Capture the cell that displays the provided text and extract its (X, Y) central coordinate. 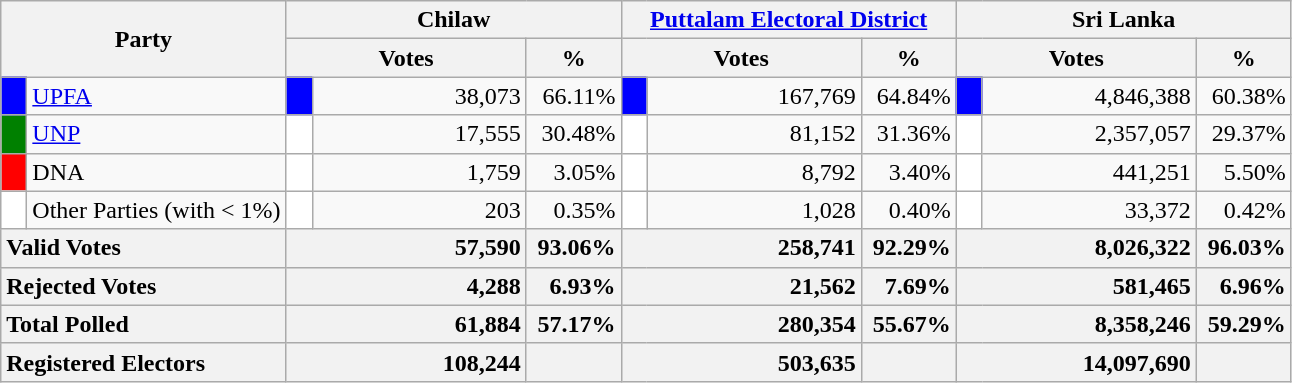
5.50% (1244, 172)
Other Parties (with < 1%) (156, 210)
441,251 (1089, 172)
4,288 (406, 286)
60.38% (1244, 96)
3.40% (908, 172)
2,357,057 (1089, 134)
57,590 (406, 248)
0.40% (908, 210)
Sri Lanka (1124, 20)
581,465 (1076, 286)
14,097,690 (1076, 362)
21,562 (741, 286)
92.29% (908, 248)
DNA (156, 172)
108,244 (406, 362)
7.69% (908, 286)
Puttalam Electoral District (788, 20)
30.48% (574, 134)
UNP (156, 134)
167,769 (754, 96)
6.96% (1244, 286)
Registered Electors (144, 362)
503,635 (741, 362)
29.37% (1244, 134)
Valid Votes (144, 248)
Party (144, 39)
55.67% (908, 324)
66.11% (574, 96)
8,358,246 (1076, 324)
Rejected Votes (144, 286)
258,741 (741, 248)
31.36% (908, 134)
33,372 (1089, 210)
203 (419, 210)
UPFA (156, 96)
0.42% (1244, 210)
17,555 (419, 134)
Chilaw (454, 20)
93.06% (574, 248)
0.35% (574, 210)
1,028 (754, 210)
4,846,388 (1089, 96)
Total Polled (144, 324)
81,152 (754, 134)
64.84% (908, 96)
59.29% (1244, 324)
61,884 (406, 324)
57.17% (574, 324)
6.93% (574, 286)
96.03% (1244, 248)
8,792 (754, 172)
38,073 (419, 96)
1,759 (419, 172)
3.05% (574, 172)
8,026,322 (1076, 248)
280,354 (741, 324)
